Determine the (x, y) coordinate at the center of the cell enclosing the given text.  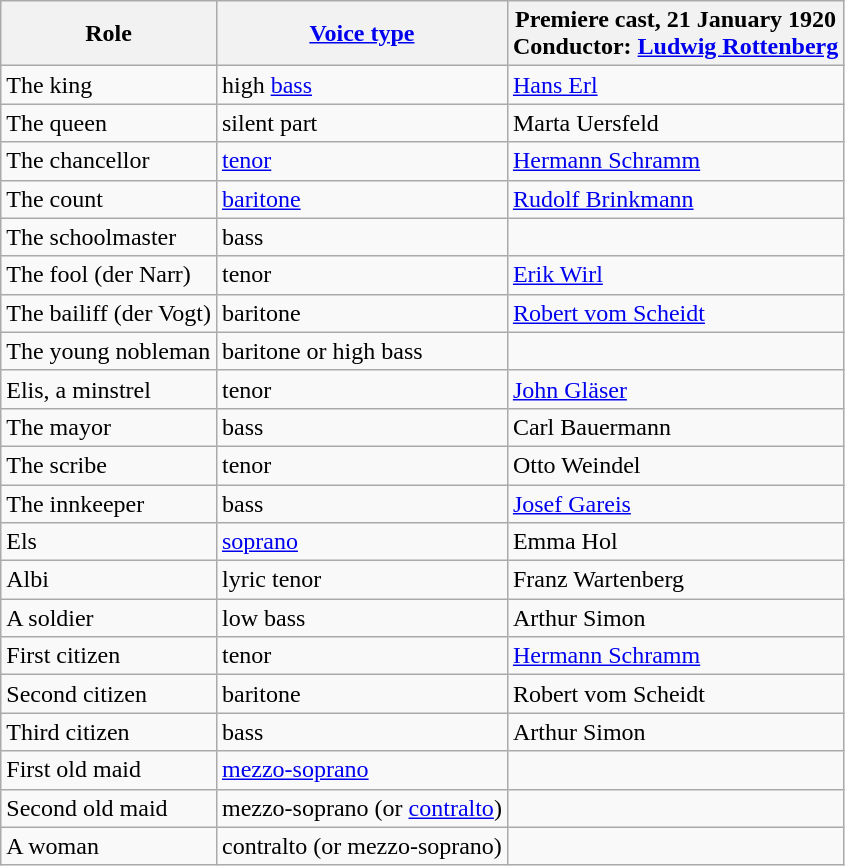
Second citizen (109, 694)
silent part (362, 123)
Voice type (362, 34)
The queen (109, 123)
baritone or high bass (362, 351)
The scribe (109, 465)
Els (109, 542)
Otto Weindel (675, 465)
John Gläser (675, 389)
Carl Bauermann (675, 427)
Erik Wirl (675, 275)
Emma Hol (675, 542)
A woman (109, 846)
The chancellor (109, 161)
mezzo-soprano (or contralto) (362, 808)
high bass (362, 85)
contralto (or mezzo-soprano) (362, 846)
low bass (362, 618)
Albi (109, 580)
The schoolmaster (109, 237)
First old maid (109, 770)
The count (109, 199)
Elis, a minstrel (109, 389)
Role (109, 34)
Rudolf Brinkmann (675, 199)
The young nobleman (109, 351)
Hans Erl (675, 85)
A soldier (109, 618)
lyric tenor (362, 580)
The fool (der Narr) (109, 275)
First citizen (109, 656)
Marta Uersfeld (675, 123)
The bailiff (der Vogt) (109, 313)
Second old maid (109, 808)
Josef Gareis (675, 503)
Third citizen (109, 732)
soprano (362, 542)
The mayor (109, 427)
The innkeeper (109, 503)
Premiere cast, 21 January 1920Conductor: Ludwig Rottenberg (675, 34)
The king (109, 85)
mezzo-soprano (362, 770)
Franz Wartenberg (675, 580)
